Capture the cell that displays the provided text and extract its [x, y] central coordinate. 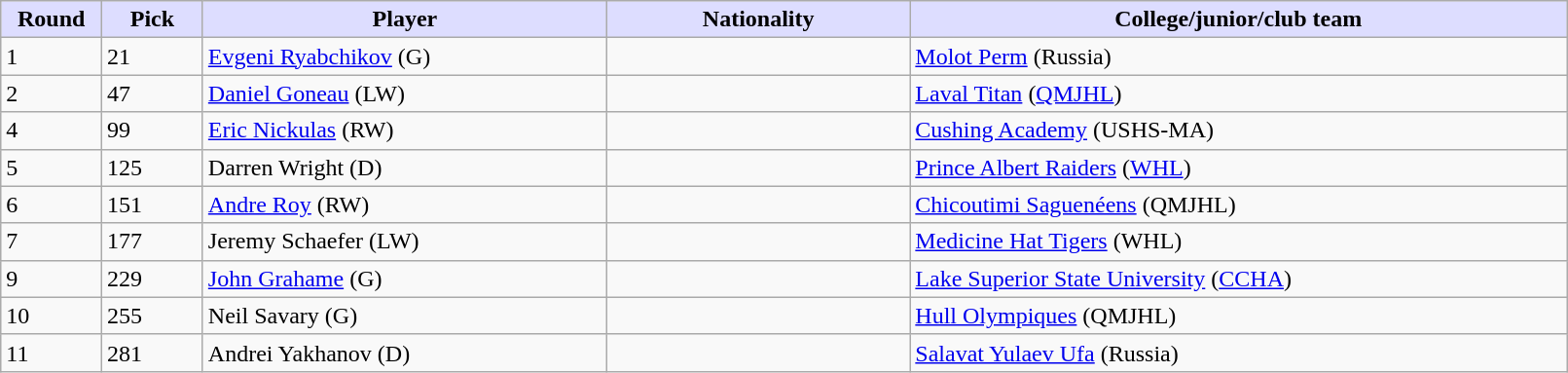
Round [52, 19]
177 [153, 242]
Molot Perm (Russia) [1238, 56]
Lake Superior State University (CCHA) [1238, 279]
47 [153, 93]
Cushing Academy (USHS-MA) [1238, 131]
9 [52, 279]
255 [153, 316]
6 [52, 205]
Hull Olympiques (QMJHL) [1238, 316]
Salavat Yulaev Ufa (Russia) [1238, 353]
College/junior/club team [1238, 19]
Andre Roy (RW) [405, 205]
Jeremy Schaefer (LW) [405, 242]
Neil Savary (G) [405, 316]
Nationality [757, 19]
Eric Nickulas (RW) [405, 131]
151 [153, 205]
10 [52, 316]
99 [153, 131]
125 [153, 168]
Medicine Hat Tigers (WHL) [1238, 242]
Laval Titan (QMJHL) [1238, 93]
2 [52, 93]
Andrei Yakhanov (D) [405, 353]
21 [153, 56]
7 [52, 242]
5 [52, 168]
281 [153, 353]
Player [405, 19]
11 [52, 353]
Daniel Goneau (LW) [405, 93]
Chicoutimi Saguenéens (QMJHL) [1238, 205]
Prince Albert Raiders (WHL) [1238, 168]
Darren Wright (D) [405, 168]
229 [153, 279]
Evgeni Ryabchikov (G) [405, 56]
John Grahame (G) [405, 279]
Pick [153, 19]
4 [52, 131]
1 [52, 56]
